Extract the (X, Y) coordinate from the center of the cell holding the provided text.  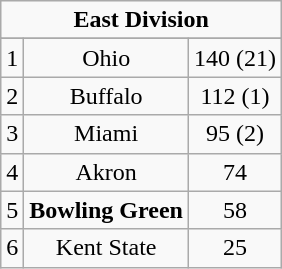
East Division (142, 20)
Ohio (106, 58)
5 (12, 210)
112 (1) (234, 96)
Miami (106, 134)
25 (234, 248)
Buffalo (106, 96)
Bowling Green (106, 210)
58 (234, 210)
3 (12, 134)
140 (21) (234, 58)
2 (12, 96)
1 (12, 58)
4 (12, 172)
74 (234, 172)
Kent State (106, 248)
6 (12, 248)
95 (2) (234, 134)
Akron (106, 172)
